Return the [X, Y] coordinate for the center point of the cell that contains the specified text.  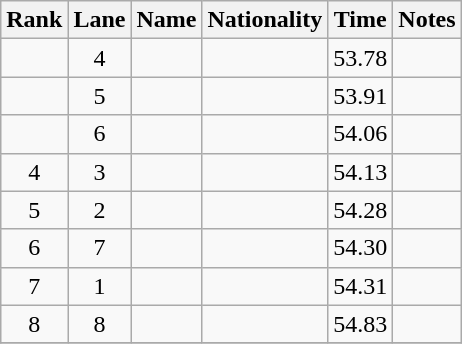
Rank [34, 20]
54.83 [360, 324]
3 [100, 172]
53.91 [360, 96]
Nationality [265, 20]
Name [166, 20]
54.13 [360, 172]
Time [360, 20]
54.28 [360, 210]
53.78 [360, 58]
Notes [427, 20]
Lane [100, 20]
54.30 [360, 248]
1 [100, 286]
54.31 [360, 286]
2 [100, 210]
54.06 [360, 134]
